Return the [X, Y] coordinate for the center point of the cell that contains the specified text.  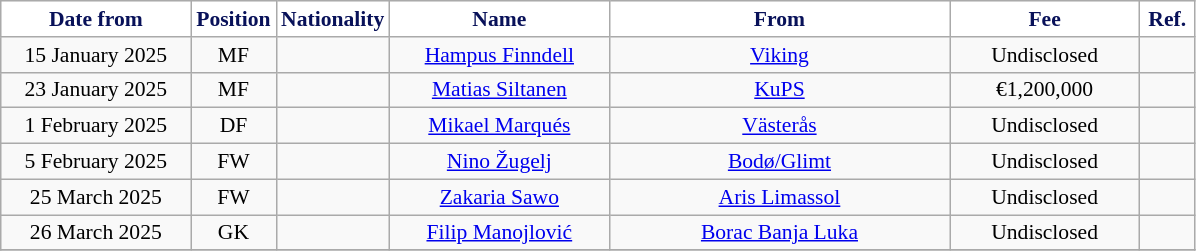
Hampus Finndell [499, 55]
Fee [1045, 19]
Mikael Marqués [499, 126]
Zakaria Sawo [499, 197]
KuPS [779, 90]
26 March 2025 [96, 233]
Aris Limassol [779, 197]
Bodø/Glimt [779, 162]
Filip Manojlović [499, 233]
Name [499, 19]
23 January 2025 [96, 90]
Position [234, 19]
Ref. [1168, 19]
Nationality [332, 19]
1 February 2025 [96, 126]
Nino Žugelj [499, 162]
5 February 2025 [96, 162]
15 January 2025 [96, 55]
Västerås [779, 126]
Viking [779, 55]
Date from [96, 19]
Matias Siltanen [499, 90]
GK [234, 233]
DF [234, 126]
Borac Banja Luka [779, 233]
25 March 2025 [96, 197]
€1,200,000 [1045, 90]
From [779, 19]
